Search for the cell housing the specified text and yield its [X, Y] center coordinate. 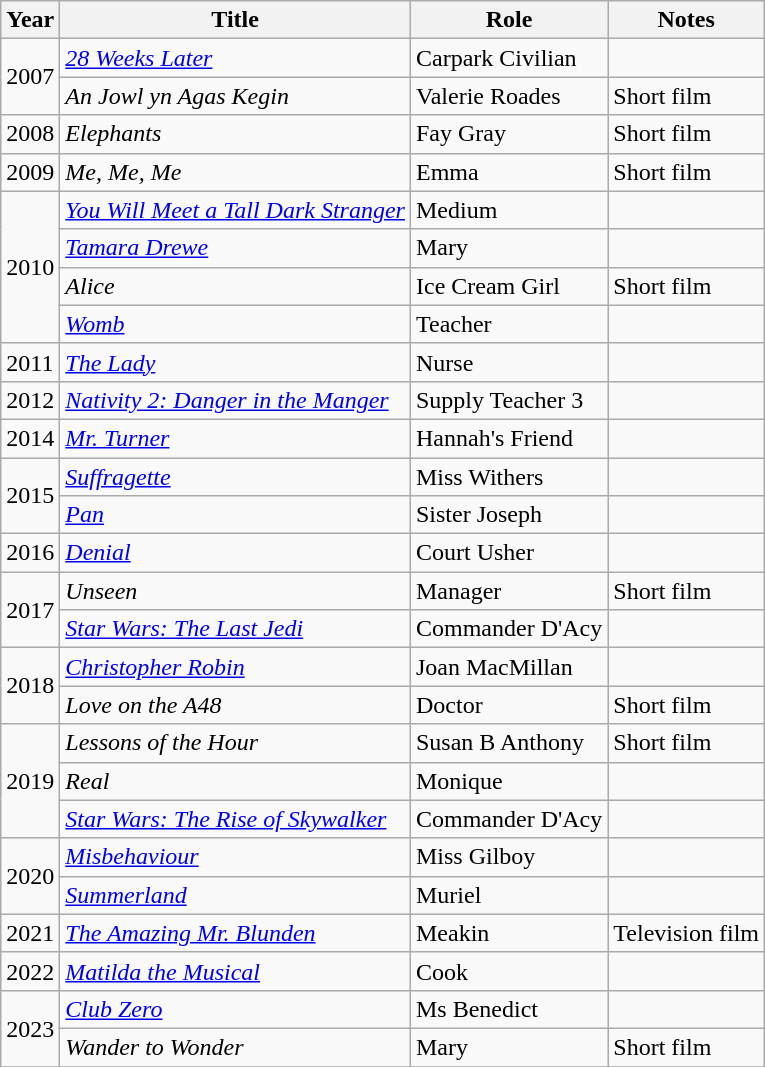
Emma [508, 172]
2015 [30, 496]
2014 [30, 438]
Year [30, 20]
Monique [508, 781]
Alice [236, 286]
Manager [508, 591]
Matilda the Musical [236, 971]
Ice Cream Girl [508, 286]
Wander to Wonder [236, 1047]
Television film [686, 933]
2020 [30, 876]
2011 [30, 362]
Elephants [236, 134]
Star Wars: The Rise of Skywalker [236, 819]
2016 [30, 553]
2019 [30, 781]
Nurse [508, 362]
Love on the A48 [236, 705]
2017 [30, 610]
Hannah's Friend [508, 438]
Role [508, 20]
Lessons of the Hour [236, 743]
The Lady [236, 362]
Nativity 2: Danger in the Manger [236, 400]
Club Zero [236, 1009]
Unseen [236, 591]
Denial [236, 553]
2008 [30, 134]
Star Wars: The Last Jedi [236, 629]
The Amazing Mr. Blunden [236, 933]
2018 [30, 686]
Fay Gray [508, 134]
An Jowl yn Agas Kegin [236, 96]
2007 [30, 77]
Ms Benedict [508, 1009]
Notes [686, 20]
Susan B Anthony [508, 743]
Tamara Drewe [236, 248]
Mr. Turner [236, 438]
2022 [30, 971]
Doctor [508, 705]
2010 [30, 267]
Meakin [508, 933]
Sister Joseph [508, 515]
Carpark Civilian [508, 58]
Misbehaviour [236, 857]
2023 [30, 1028]
Valerie Roades [508, 96]
Supply Teacher 3 [508, 400]
Muriel [508, 895]
2012 [30, 400]
Cook [508, 971]
Medium [508, 210]
Christopher Robin [236, 667]
Title [236, 20]
Summerland [236, 895]
Court Usher [508, 553]
Suffragette [236, 477]
Pan [236, 515]
You Will Meet a Tall Dark Stranger [236, 210]
Miss Gilboy [508, 857]
Me, Me, Me [236, 172]
2009 [30, 172]
28 Weeks Later [236, 58]
Womb [236, 324]
2021 [30, 933]
Real [236, 781]
Joan MacMillan [508, 667]
Teacher [508, 324]
Miss Withers [508, 477]
